Return (x, y) of the center of cell containing provided text 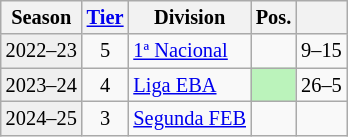
4 (106, 85)
Division (189, 17)
2024–25 (42, 118)
Segunda FEB (189, 118)
5 (106, 51)
Season (42, 17)
Liga EBA (189, 85)
2023–24 (42, 85)
Tier (106, 17)
1ª Nacional (189, 51)
26–5 (321, 85)
3 (106, 118)
9–15 (321, 51)
2022–23 (42, 51)
Pos. (274, 17)
